Output the [x, y] coordinate of the center of the cell containing the given text.  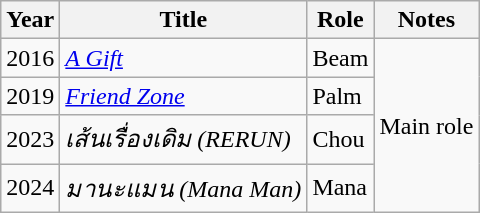
2016 [30, 58]
Notes [426, 20]
2019 [30, 96]
A Gift [184, 58]
Chou [340, 140]
Main role [426, 126]
2023 [30, 140]
Year [30, 20]
Title [184, 20]
2024 [30, 188]
Mana [340, 188]
Friend Zone [184, 96]
เส้นเรื่องเดิม (RERUN) [184, 140]
Role [340, 20]
Beam [340, 58]
Palm [340, 96]
มานะแมน (Mana Man) [184, 188]
